Determine the [x, y] coordinate at the center of the cell enclosing the given text.  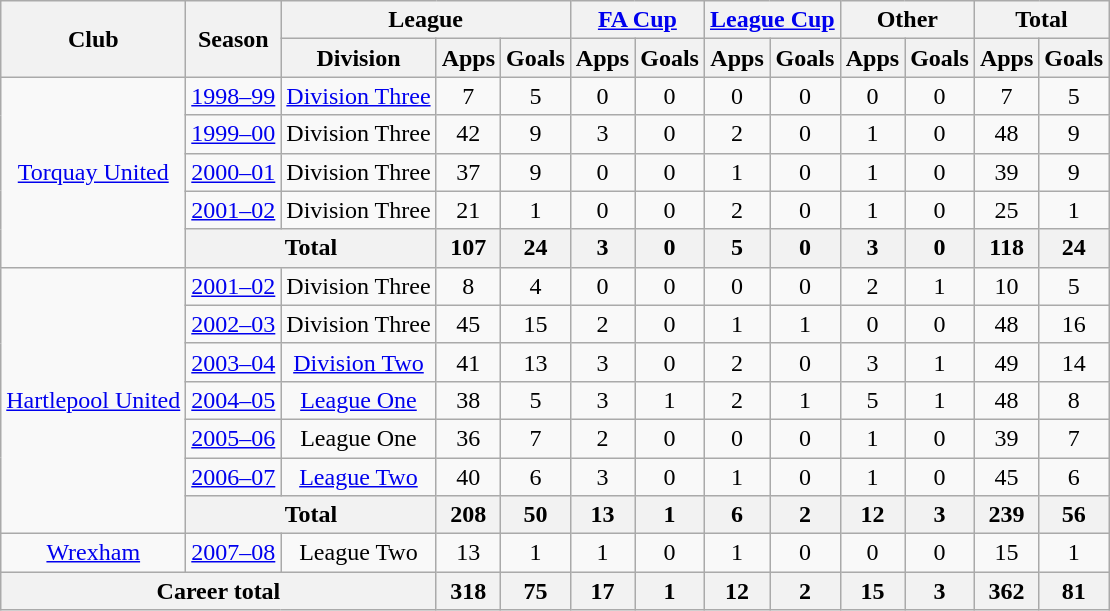
42 [468, 134]
FA Cup [637, 20]
40 [468, 477]
2007–08 [234, 553]
2000–01 [234, 172]
49 [1006, 362]
21 [468, 210]
1999–00 [234, 134]
208 [468, 515]
37 [468, 172]
2002–03 [234, 324]
Hartlepool United [94, 400]
4 [536, 286]
Club [94, 39]
2003–04 [234, 362]
Division [358, 58]
Season [234, 39]
25 [1006, 210]
2006–07 [234, 477]
10 [1006, 286]
41 [468, 362]
Career total [218, 591]
239 [1006, 515]
50 [536, 515]
1998–99 [234, 96]
Division Two [358, 362]
League Cup [772, 20]
56 [1074, 515]
75 [536, 591]
118 [1006, 248]
Wrexham [94, 553]
81 [1074, 591]
318 [468, 591]
17 [602, 591]
14 [1074, 362]
League [426, 20]
16 [1074, 324]
38 [468, 400]
2005–06 [234, 438]
Other [907, 20]
36 [468, 438]
362 [1006, 591]
Torquay United [94, 172]
2004–05 [234, 400]
107 [468, 248]
